Identify which cell holds the provided text, then report its [X, Y] central coordinate. 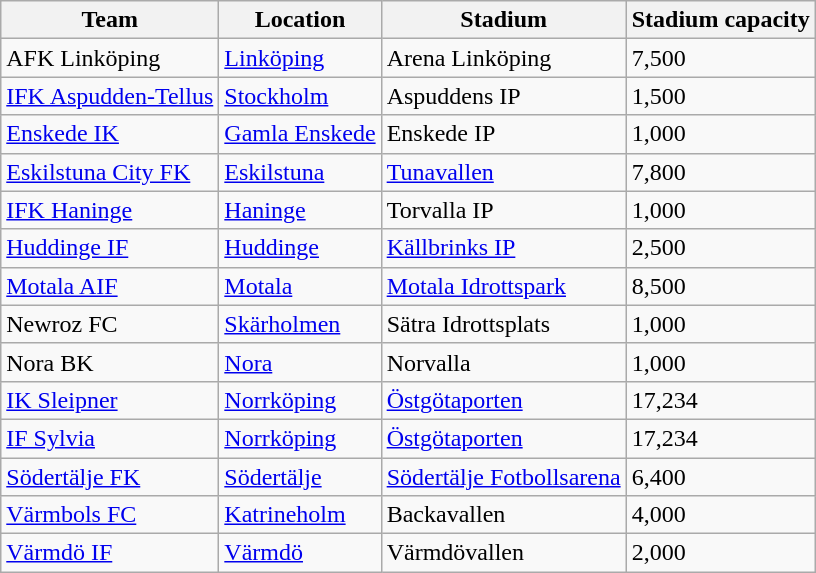
Huddinge [300, 248]
Katrineholm [300, 515]
6,400 [720, 477]
AFK Linköping [110, 58]
Newroz FC [110, 324]
2,500 [720, 248]
4,000 [720, 515]
1,500 [720, 96]
Motala AIF [110, 286]
Stockholm [300, 96]
Stadium [504, 20]
Enskede IP [504, 134]
8,500 [720, 286]
Tunavallen [504, 172]
Team [110, 20]
Värmdö [300, 553]
2,000 [720, 553]
Värmdövallen [504, 553]
7,500 [720, 58]
Södertälje [300, 477]
Skärholmen [300, 324]
Huddinge IF [110, 248]
Arena Linköping [504, 58]
7,800 [720, 172]
Torvalla IP [504, 210]
Södertälje Fotbollsarena [504, 477]
Värmdö IF [110, 553]
Location [300, 20]
Nora [300, 362]
Gamla Enskede [300, 134]
Norvalla [504, 362]
Motala [300, 286]
IK Sleipner [110, 400]
Stadium capacity [720, 20]
Nora BK [110, 362]
Backavallen [504, 515]
Aspuddens IP [504, 96]
IFK Aspudden-Tellus [110, 96]
IF Sylvia [110, 438]
Eskilstuna City FK [110, 172]
Eskilstuna [300, 172]
Linköping [300, 58]
Södertälje FK [110, 477]
Enskede IK [110, 134]
IFK Haninge [110, 210]
Motala Idrottspark [504, 286]
Haninge [300, 210]
Sätra Idrottsplats [504, 324]
Källbrinks IP [504, 248]
Värmbols FC [110, 515]
